From the cell containing the given text, extract its center point as [X, Y] coordinate. 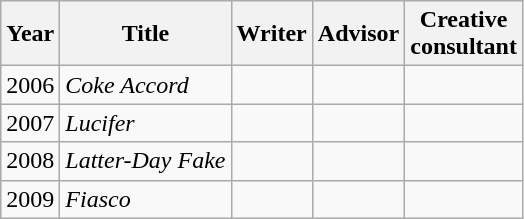
2008 [30, 161]
Fiasco [146, 199]
2009 [30, 199]
2006 [30, 85]
Writer [272, 34]
Advisor [358, 34]
Creativeconsultant [464, 34]
Coke Accord [146, 85]
Year [30, 34]
2007 [30, 123]
Lucifer [146, 123]
Title [146, 34]
Latter-Day Fake [146, 161]
